For the text-containing cell, return its midpoint in [x, y] coordinate format. 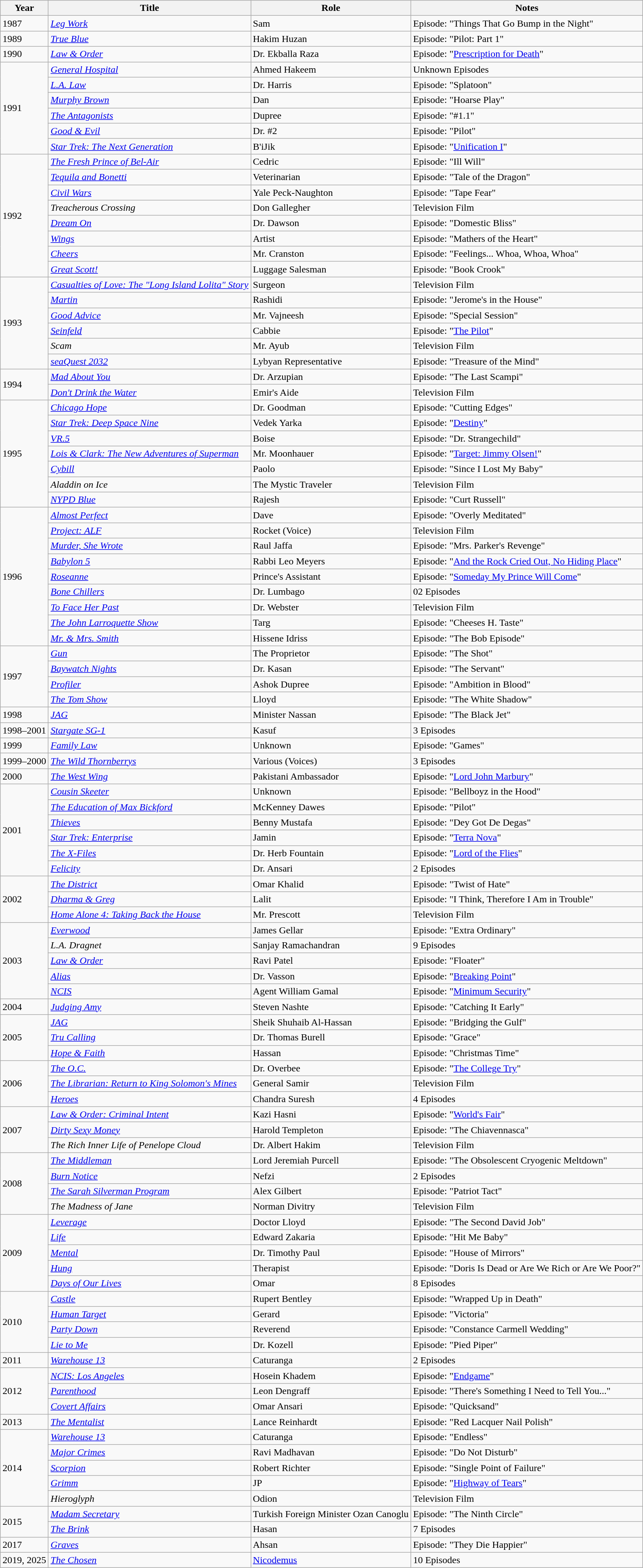
The West Wing [149, 776]
Episode: "Tale of the Dragon" [527, 177]
Agent William Gamal [331, 992]
Episode: "Breaking Point" [527, 976]
Lybyan Representative [331, 361]
Star Trek: Enterprise [149, 838]
Lie to Me [149, 1345]
Judging Amy [149, 1007]
Ahsan [331, 1545]
2017 [24, 1545]
Prince's Assistant [331, 576]
Episode: "Prescription for Death" [527, 54]
2004 [24, 1007]
Episode: "Feelings... Whoa, Whoa, Whoa" [527, 254]
2007 [24, 1130]
2001 [24, 830]
Unknown Episodes [527, 69]
Cedric [331, 161]
Jamin [331, 838]
2013 [24, 1421]
Episode: "Book Crook" [527, 269]
Episode: "Hit Me Baby" [527, 1237]
Dr. Kozell [331, 1345]
2011 [24, 1360]
10 Episodes [527, 1560]
Mr. & Mrs. Smith [149, 638]
1994 [24, 384]
Harold Templeton [331, 1130]
Therapist [331, 1268]
Chicago Hope [149, 407]
Major Crimes [149, 1453]
Lord Jeremiah Purcell [331, 1160]
Dr. Herb Fountain [331, 853]
The Madness of Jane [149, 1207]
The Antagonists [149, 115]
Sheik Shuhaib Al-Hassan [331, 1022]
Mad About You [149, 377]
seaQuest 2032 [149, 361]
Surgeon [331, 285]
1999–2000 [24, 761]
Title [149, 8]
The John Larroquette Show [149, 623]
Episode: "Tape Fear" [527, 193]
Episode: "Someday My Prince Will Come" [527, 576]
Episode: "Quicksand" [527, 1406]
Scorpion [149, 1468]
Felicity [149, 868]
Episode: "Pilot: Part 1" [527, 39]
Murder, She Wrote [149, 546]
2012 [24, 1391]
Kasuf [331, 730]
Episode: "Splatoon" [527, 85]
The Fresh Prince of Bel-Air [149, 161]
General Samir [331, 1084]
The Tom Show [149, 700]
Episode: "Twist of Hate" [527, 884]
Law & Order: Criminal Intent [149, 1114]
1992 [24, 215]
Lloyd [331, 700]
2003 [24, 960]
Yale Peck-Naughton [331, 193]
Dr. Vasson [331, 976]
The Mystic Traveler [331, 484]
Aladdin on Ice [149, 484]
Mr. Moonhauer [331, 454]
Episode: "World's Fair" [527, 1114]
Episode: "Lord of the Flies" [527, 853]
Everwood [149, 930]
2005 [24, 1038]
Hieroglyph [149, 1499]
Leverage [149, 1222]
The District [149, 884]
The Education of Max Bickford [149, 807]
Episode: "Terra Nova" [527, 838]
Hakim Huzan [331, 39]
Episode: "Extra Ordinary" [527, 930]
Dr. Thomas Burell [331, 1038]
Great Scott! [149, 269]
Days of Our Lives [149, 1283]
Dr. Ansari [331, 868]
Dr. Albert Hakim [331, 1145]
Covert Affairs [149, 1406]
Hosein Khadem [331, 1375]
1993 [24, 323]
Baywatch Nights [149, 669]
The X-Files [149, 853]
Almost Perfect [149, 515]
Episode: "Catching It Early" [527, 1007]
Steven Nashte [331, 1007]
True Blue [149, 39]
Episode: "The Chiavennasca" [527, 1130]
Episode: "Cheeses H. Taste" [527, 623]
1987 [24, 23]
2000 [24, 776]
Nefzi [331, 1176]
The Sarah Silverman Program [149, 1191]
Episode: "Ill Will" [527, 161]
The Wild Thornberrys [149, 761]
7 Episodes [527, 1529]
Episode: "Destiny" [527, 423]
Hissene Idriss [331, 638]
NCIS [149, 992]
Episode: "Target: Jimmy Olsen!" [527, 454]
Burn Notice [149, 1176]
Dr. Webster [331, 607]
Episode: "Pied Piper" [527, 1345]
Rocket (Voice) [331, 530]
Hassan [331, 1053]
Dr. Ekballa Raza [331, 54]
Episode: "They Die Happier" [527, 1545]
Don Gallegher [331, 208]
General Hospital [149, 69]
Ahmed Hakeem [331, 69]
Dr. Kasan [331, 669]
Norman Divitry [331, 1207]
Ravi Patel [331, 961]
Episode: "Dr. Strangechild" [527, 438]
Dharma & Greg [149, 899]
Hung [149, 1268]
NCIS: Los Angeles [149, 1375]
Grimm [149, 1483]
Castle [149, 1299]
Episode: "Curt Russell" [527, 500]
2006 [24, 1084]
Project: ALF [149, 530]
Dr. Lumbago [331, 592]
Notes [527, 8]
Episode: "#1.1" [527, 115]
The Mentalist [149, 1421]
Episode: "Cutting Edges" [527, 407]
Rajesh [331, 500]
1995 [24, 453]
Episode: "The Second David Job" [527, 1222]
Leg Work [149, 23]
Odion [331, 1499]
2002 [24, 899]
Gun [149, 653]
Roseanne [149, 576]
Gerard [331, 1314]
McKenney Dawes [331, 807]
Episode: "Special Session" [527, 315]
Good Advice [149, 315]
Episode: "Highway of Tears" [527, 1483]
Cabbie [331, 331]
Paolo [331, 469]
Omar Ansari [331, 1406]
Dr. Dawson [331, 223]
Episode: "Endless" [527, 1437]
Madam Secretary [149, 1514]
Episode: "Treasure of the Mind" [527, 361]
Episode: "The Obsolescent Cryogenic Meltdown" [527, 1160]
Various (Voices) [331, 761]
Episode: "Overly Meditated" [527, 515]
Chandra Suresh [331, 1099]
Rabbi Leo Meyers [331, 561]
Omar [331, 1283]
Pakistani Ambassador [331, 776]
Reverend [331, 1329]
The Brink [149, 1529]
Episode: "Bellboyz in the Hood" [527, 792]
Cousin Skeeter [149, 792]
Mental [149, 1253]
Veterinarian [331, 177]
Episode: "Minimum Security" [527, 992]
Raul Jaffa [331, 546]
Star Trek: The Next Generation [149, 146]
Sanjay Ramachandran [331, 945]
1997 [24, 676]
Heroes [149, 1099]
Hasan [331, 1529]
Mr. Prescott [331, 914]
Episode: "Ambition in Blood" [527, 684]
Home Alone 4: Taking Back the House [149, 914]
Episode: "I Think, Therefore I Am in Trouble" [527, 899]
Episode: "Dey Got De Degas" [527, 822]
Episode: "Red Lacquer Nail Polish" [527, 1421]
Scam [149, 346]
2015 [24, 1522]
1991 [24, 108]
1998 [24, 715]
Dan [331, 100]
Seinfeld [149, 331]
Episode: "Hoarse Play" [527, 100]
9 Episodes [527, 945]
2014 [24, 1468]
Murphy Brown [149, 100]
Lois & Clark: The New Adventures of Superman [149, 454]
To Face Her Past [149, 607]
1998–2001 [24, 730]
Nicodemus [331, 1560]
Martin [149, 300]
Episode: "The White Shadow" [527, 700]
02 Episodes [527, 592]
Rupert Bentley [331, 1299]
The O.C. [149, 1068]
Episode: "Since I Lost My Baby" [527, 469]
Alias [149, 976]
Stargate SG-1 [149, 730]
Episode: "The Servant" [527, 669]
1996 [24, 576]
Cybill [149, 469]
Episode: "Victoria" [527, 1314]
Episode: "Endgame" [527, 1375]
Luggage Salesman [331, 269]
Episode: "Do Not Disturb" [527, 1453]
The Proprietor [331, 653]
Episode: "The Pilot" [527, 331]
Episode: "Christmas Time" [527, 1053]
Episode: "Grace" [527, 1038]
Role [331, 8]
Episode: "Patriot Tact" [527, 1191]
Dr. Timothy Paul [331, 1253]
2009 [24, 1253]
Party Down [149, 1329]
1989 [24, 39]
Dr. Goodman [331, 407]
L.A. Dragnet [149, 945]
Dr. #2 [331, 131]
Episode: "Bridging the Gulf" [527, 1022]
Mr. Ayub [331, 346]
Episode: "There's Something I Need to Tell You..." [527, 1391]
Mr. Cranston [331, 254]
Benny Mustafa [331, 822]
Boise [331, 438]
Civil Wars [149, 193]
Ravi Madhavan [331, 1453]
2010 [24, 1322]
Hope & Faith [149, 1053]
1999 [24, 746]
Don't Drink the Water [149, 392]
Ashok Dupree [331, 684]
Episode: "The Black Jet" [527, 715]
L.A. Law [149, 85]
Life [149, 1237]
Mr. Vajneesh [331, 315]
Episode: "Floater" [527, 961]
Graves [149, 1545]
Wings [149, 239]
Dirty Sexy Money [149, 1130]
Episode: "Single Point of Failure" [527, 1468]
Emir's Aide [331, 392]
Targ [331, 623]
4 Episodes [527, 1099]
Lalit [331, 899]
Episode: "Wrapped Up in Death" [527, 1299]
Minister Nassan [331, 715]
Omar Khalid [331, 884]
Episode: "Unification I" [527, 146]
Tequila and Bonetti [149, 177]
Star Trek: Deep Space Nine [149, 423]
Year [24, 8]
The Middleman [149, 1160]
JP [331, 1483]
8 Episodes [527, 1283]
Sam [331, 23]
The Librarian: Return to King Solomon's Mines [149, 1084]
Kazi Hasni [331, 1114]
Babylon 5 [149, 561]
Alex Gilbert [331, 1191]
NYPD Blue [149, 500]
Episode: "Games" [527, 746]
2019, 2025 [24, 1560]
Good & Evil [149, 131]
Episode: "And the Rock Cried Out, No Hiding Place" [527, 561]
Episode: "The Shot" [527, 653]
Thieves [149, 822]
Cheers [149, 254]
Episode: "Doris Is Dead or Are We Rich or Are We Poor?" [527, 1268]
Doctor Lloyd [331, 1222]
2008 [24, 1183]
Artist [331, 239]
Dupree [331, 115]
Casualties of Love: The "Long Island Lolita" Story [149, 285]
Episode: "Mrs. Parker's Revenge" [527, 546]
Tru Calling [149, 1038]
Episode: "The College Try" [527, 1068]
Dr. Overbee [331, 1068]
Lance Reinhardt [331, 1421]
Episode: "Lord John Marbury" [527, 776]
VR.5 [149, 438]
Dream On [149, 223]
Vedek Yarka [331, 423]
Episode: "Jerome's in the House" [527, 300]
1990 [24, 54]
Edward Zakaria [331, 1237]
The Rich Inner Life of Penelope Cloud [149, 1145]
Episode: "Domestic Bliss" [527, 223]
Episode: "Things That Go Bump in the Night" [527, 23]
Dave [331, 515]
Episode: "The Last Scampi" [527, 377]
Episode: "The Bob Episode" [527, 638]
The Chosen [149, 1560]
Treacherous Crossing [149, 208]
Dr. Harris [331, 85]
Episode: "Constance Carmell Wedding" [527, 1329]
Parenthood [149, 1391]
Human Target [149, 1314]
Episode: "House of Mirrors" [527, 1253]
B'iJik [331, 146]
Robert Richter [331, 1468]
Episode: "Mathers of the Heart" [527, 239]
Profiler [149, 684]
Rashidi [331, 300]
Bone Chillers [149, 592]
Dr. Arzupian [331, 377]
Turkish Foreign Minister Ozan Canoglu [331, 1514]
Episode: "The Ninth Circle" [527, 1514]
James Gellar [331, 930]
Leon Dengraff [331, 1391]
Family Law [149, 746]
